Find where the given text appears and provide that cell's center as (x, y) coordinate. 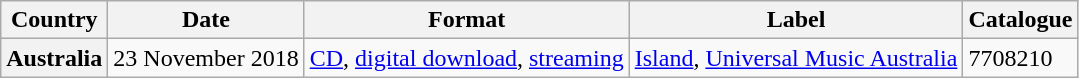
7708210 (1020, 58)
Date (206, 20)
Label (796, 20)
Country (54, 20)
Australia (54, 58)
Catalogue (1020, 20)
Format (466, 20)
CD, digital download, streaming (466, 58)
23 November 2018 (206, 58)
Island, Universal Music Australia (796, 58)
